Find where the given text appears and provide that cell's center as (X, Y) coordinate. 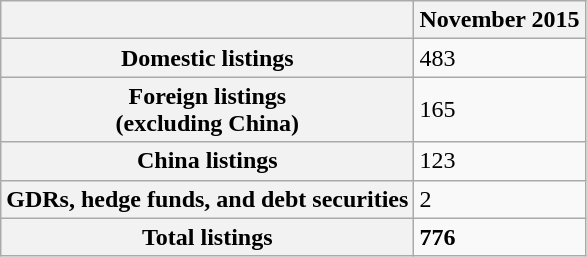
776 (500, 237)
November 2015 (500, 20)
GDRs, hedge funds, and debt securities (208, 199)
Total listings (208, 237)
123 (500, 161)
Domestic listings (208, 58)
483 (500, 58)
Foreign listings(excluding China) (208, 110)
165 (500, 110)
China listings (208, 161)
2 (500, 199)
